For the text-containing cell, return its midpoint in (x, y) coordinate format. 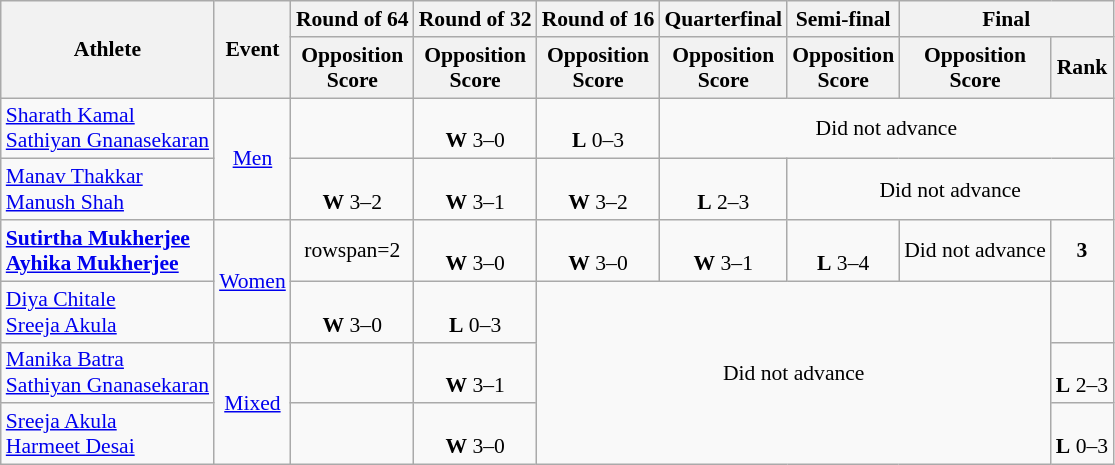
Event (252, 50)
3 (1082, 250)
Sharath KamalSathiyan Gnanasekaran (108, 128)
rowspan=2 (352, 250)
Final (1006, 19)
Semi-final (843, 19)
Round of 64 (352, 19)
Round of 16 (598, 19)
Manav ThakkarManush Shah (108, 190)
L 3–4 (843, 250)
Manika BatraSathiyan Gnanasekaran (108, 372)
Quarterfinal (723, 19)
Men (252, 159)
Women (252, 281)
Round of 32 (476, 19)
Sutirtha MukherjeeAyhika Mukherjee (108, 250)
Mixed (252, 403)
Athlete (108, 50)
Diya ChitaleSreeja Akula (108, 312)
Rank (1082, 68)
Sreeja AkulaHarmeet Desai (108, 434)
